Return (x, y) of the center of cell containing provided text 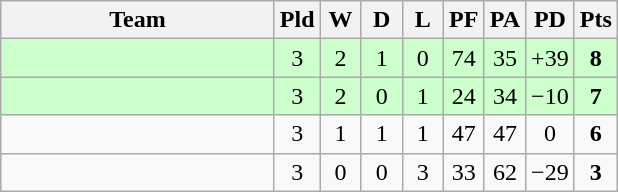
Pld (297, 20)
Team (138, 20)
PF (464, 20)
−29 (550, 172)
−10 (550, 96)
35 (504, 58)
74 (464, 58)
62 (504, 172)
PD (550, 20)
7 (596, 96)
W (340, 20)
6 (596, 134)
PA (504, 20)
24 (464, 96)
D (382, 20)
33 (464, 172)
L (422, 20)
Pts (596, 20)
+39 (550, 58)
34 (504, 96)
8 (596, 58)
